Scan for the cell matching the given text and deliver its (X, Y) coordinate at center. 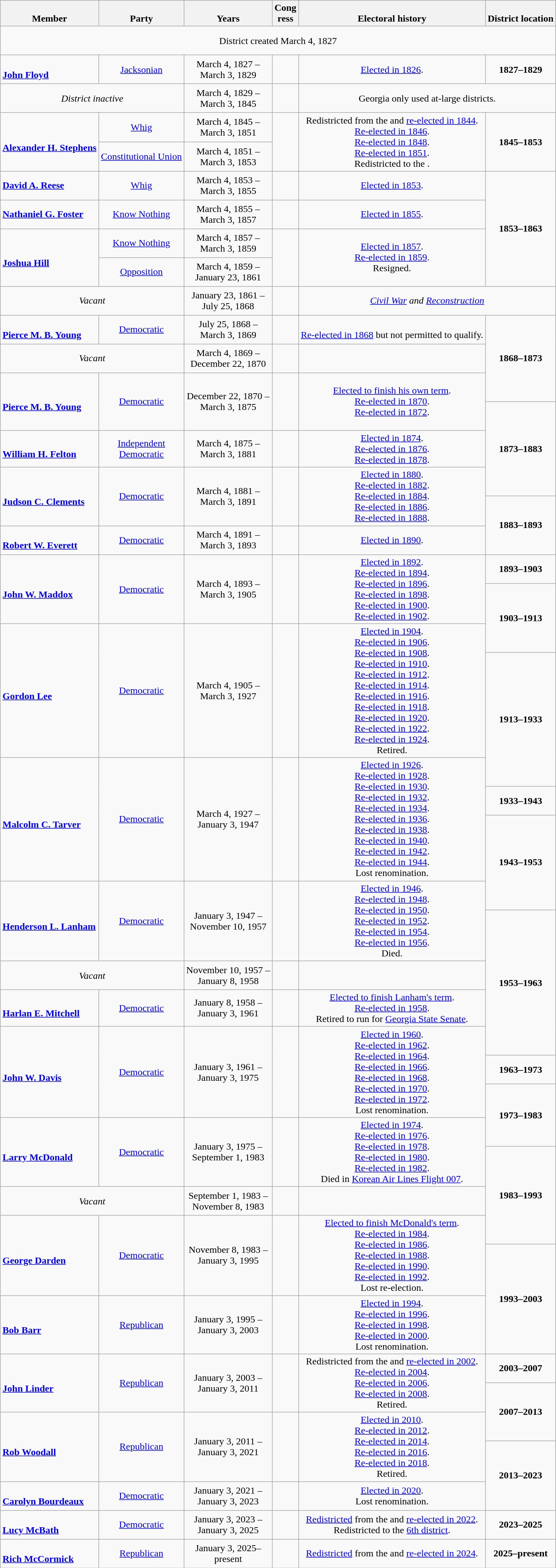
John W. Maddox (50, 589)
Constitutional Union (142, 157)
Robert W. Everett (50, 540)
1933–1943 (521, 801)
Elected in 1946.Re-elected in 1948.Re-elected in 1950.Re-elected in 1952.Re-elected in 1954.Re-elected in 1956.Died. (392, 921)
January 3, 2023 –January 3, 2025 (228, 1525)
Elected in 1892.Re-elected in 1894.Re-elected in 1896.Re-elected in 1898.Re-elected in 1900.Re-elected in 1902. (392, 589)
Elected in 1974.Re-elected in 1976.Re-elected in 1978.Re-elected in 1980.Re-elected in 1982.Died in Korean Air Lines Flight 007. (392, 1152)
Elected in 1857.Re-elected in 1859.Resigned. (392, 258)
Judson C. Clements (50, 496)
Congress (285, 14)
Bob Barr (50, 1324)
District created March 4, 1827 (278, 41)
IndependentDemocratic (142, 449)
Elected in 1890. (392, 540)
2023–2025 (521, 1525)
March 4, 1891 –March 3, 1893 (228, 540)
Redistricted from the and re-elected in 2022.Redistricted to the 6th district. (392, 1525)
Alexander H. Stephens (50, 142)
John Floyd (50, 70)
March 4, 1859 –January 23, 1861 (228, 272)
Jacksonian (142, 70)
Rob Woodall (50, 1447)
Elected in 1880.Re-elected in 1882.Re-elected in 1884.Re-elected in 1886.Re-elected in 1888. (392, 496)
September 1, 1983 –November 8, 1983 (228, 1201)
March 4, 1857 –March 3, 1859 (228, 243)
March 4, 1845 –March 3, 1851 (228, 127)
Elected to finish his own term.Re-elected in 1870.Re-elected in 1872. (392, 402)
Opposition (142, 272)
Rich McCormick (50, 1554)
January 3, 2021 –January 3, 2023 (228, 1496)
Elected in 2010.Re-elected in 2012.Re-elected in 2014.Re-elected in 2016.Re-elected in 2018.Retired. (392, 1447)
Party (142, 14)
District inactive (92, 98)
2007–2013 (521, 1412)
George Darden (50, 1255)
Redistricted from the and re-elected in 1844.Re-elected in 1846.Re-elected in 1848.Re-elected in 1851.Redistricted to the . (392, 142)
1903–1913 (521, 618)
2025–present (521, 1554)
March 4, 1827 –March 3, 1829 (228, 70)
1913–1933 (521, 719)
Elected in 1855. (392, 214)
Elected in 2020.Lost renomination. (392, 1496)
March 4, 1893 –March 3, 1905 (228, 589)
March 4, 1927 –January 3, 1947 (228, 819)
January 3, 1947 –November 10, 1957 (228, 921)
Nathaniel G. Foster (50, 214)
John Linder (50, 1383)
Carolyn Bourdeaux (50, 1496)
District location (521, 14)
Elected in 1826. (392, 70)
Electoral history (392, 14)
Elected in 1960.Re-elected in 1962.Re-elected in 1964.Re-elected in 1966.Re-elected in 1968.Re-elected in 1970.Re-elected in 1972.Lost renomination. (392, 1072)
1868–1873 (521, 358)
Re-elected in 1868 but not permitted to qualify. (392, 330)
1953–1963 (521, 982)
Member (50, 14)
John W. Davis (50, 1072)
1943–1953 (521, 862)
Malcolm C. Tarver (50, 819)
January 3, 1995 –January 3, 2003 (228, 1324)
July 25, 1868 –March 3, 1869 (228, 330)
Redistricted from the and re-elected in 2024. (392, 1554)
1973–1983 (521, 1115)
Henderson L. Lanham (50, 921)
December 22, 1870 –March 3, 1875 (228, 402)
March 4, 1905 –March 3, 1927 (228, 690)
1993–2003 (521, 1299)
2003–2007 (521, 1368)
January 8, 1958 –January 3, 1961 (228, 1008)
November 10, 1957 –January 8, 1958 (228, 975)
1883–1893 (521, 525)
Harlan E. Mitchell (50, 1008)
1827–1829 (521, 70)
Civil War and Reconstruction (427, 301)
Elected in 1994.Re-elected in 1996.Re-elected in 1998.Re-elected in 2000.Lost renomination. (392, 1324)
Redistricted from the and re-elected in 2002.Re-elected in 2004.Re-elected in 2006.Re-elected in 2008.Retired. (392, 1383)
January 3, 2011 –January 3, 2021 (228, 1447)
William H. Felton (50, 449)
2013–2023 (521, 1476)
Elected in 1853. (392, 186)
Gordon Lee (50, 690)
1983–1993 (521, 1195)
Years (228, 14)
March 4, 1853 –March 3, 1855 (228, 186)
January 23, 1861 –July 25, 1868 (228, 301)
January 3, 1975 –September 1, 1983 (228, 1152)
Lucy McBath (50, 1525)
1873–1883 (521, 449)
March 4, 1851 –March 3, 1853 (228, 157)
1845–1853 (521, 142)
November 8, 1983 –January 3, 1995 (228, 1255)
January 3, 2003 –January 3, 2011 (228, 1383)
1963–1973 (521, 1070)
Elected in 1874.Re-elected in 1876.Re-elected in 1878. (392, 449)
March 4, 1875 –March 3, 1881 (228, 449)
Joshua Hill (50, 258)
Elected to finish McDonald's term.Re-elected in 1984.Re-elected in 1986.Re-elected in 1988.Re-elected in 1990.Re-elected in 1992.Lost re-election. (392, 1255)
January 3, 2025–present (228, 1554)
Larry McDonald (50, 1152)
January 3, 1961 –January 3, 1975 (228, 1072)
Georgia only used at-large districts. (427, 98)
March 4, 1829 –March 3, 1845 (228, 98)
Elected to finish Lanham's term.Re-elected in 1958.Retired to run for Georgia State Senate. (392, 1008)
March 4, 1869 –December 22, 1870 (228, 358)
1853–1863 (521, 229)
March 4, 1881 –March 3, 1891 (228, 496)
David A. Reese (50, 186)
March 4, 1855 –March 3, 1857 (228, 214)
1893–1903 (521, 569)
